Extract the (x, y) coordinate from the center of the cell holding the provided text.  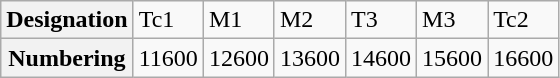
M1 (238, 20)
Tc1 (168, 20)
Numbering (67, 58)
14600 (380, 58)
16600 (524, 58)
T3 (380, 20)
11600 (168, 58)
12600 (238, 58)
Designation (67, 20)
Tc2 (524, 20)
M3 (452, 20)
15600 (452, 58)
13600 (310, 58)
M2 (310, 20)
